Determine the (x, y) coordinate at the center of the cell enclosing the given text.  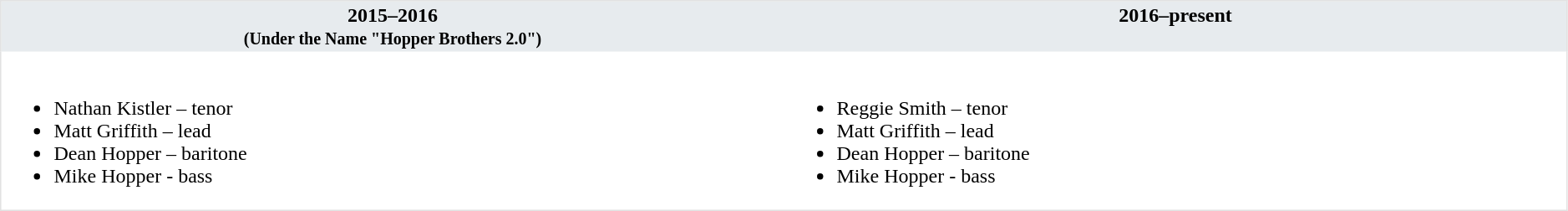
2016–present (1176, 27)
2015–2016(Under the Name "Hopper Brothers 2.0") (393, 27)
Nathan Kistler – tenorMatt Griffith – leadDean Hopper – baritoneMike Hopper - bass (393, 131)
Reggie Smith – tenorMatt Griffith – leadDean Hopper – baritoneMike Hopper - bass (1176, 131)
